Determine the (x, y) coordinate at the center of the cell enclosing the given text.  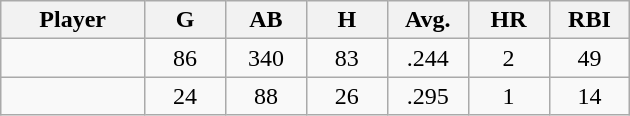
86 (186, 58)
HR (508, 20)
2 (508, 58)
24 (186, 96)
RBI (590, 20)
49 (590, 58)
26 (346, 96)
.295 (428, 96)
G (186, 20)
H (346, 20)
AB (266, 20)
340 (266, 58)
1 (508, 96)
83 (346, 58)
.244 (428, 58)
Avg. (428, 20)
88 (266, 96)
Player (73, 20)
14 (590, 96)
